Scan for the cell matching the given text and deliver its [X, Y] coordinate at center. 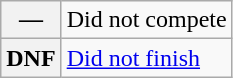
Did not compete [146, 20]
— [31, 20]
DNF [31, 58]
Did not finish [146, 58]
